Locate the cell with the specified text and output its (X, Y) center coordinate. 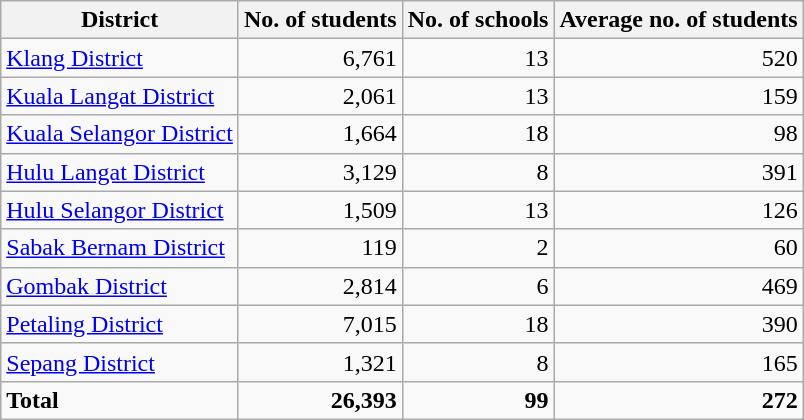
3,129 (320, 172)
2 (478, 248)
272 (678, 400)
1,321 (320, 362)
Hulu Langat District (120, 172)
390 (678, 324)
Sepang District (120, 362)
Total (120, 400)
469 (678, 286)
Hulu Selangor District (120, 210)
2,061 (320, 96)
391 (678, 172)
165 (678, 362)
Klang District (120, 58)
District (120, 20)
Kuala Langat District (120, 96)
No. of students (320, 20)
Gombak District (120, 286)
26,393 (320, 400)
98 (678, 134)
Petaling District (120, 324)
No. of schools (478, 20)
159 (678, 96)
520 (678, 58)
Kuala Selangor District (120, 134)
1,664 (320, 134)
Sabak Bernam District (120, 248)
99 (478, 400)
1,509 (320, 210)
6 (478, 286)
6,761 (320, 58)
2,814 (320, 286)
7,015 (320, 324)
126 (678, 210)
60 (678, 248)
119 (320, 248)
Average no. of students (678, 20)
